Capture the cell that displays the provided text and extract its [x, y] central coordinate. 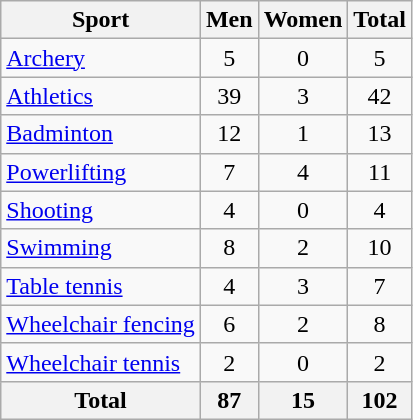
Wheelchair tennis [101, 362]
Women [303, 20]
Swimming [101, 248]
Table tennis [101, 286]
Powerlifting [101, 172]
102 [380, 400]
Men [229, 20]
6 [229, 324]
Archery [101, 58]
87 [229, 400]
42 [380, 96]
Wheelchair fencing [101, 324]
11 [380, 172]
15 [303, 400]
1 [303, 134]
Shooting [101, 210]
13 [380, 134]
39 [229, 96]
Athletics [101, 96]
Badminton [101, 134]
Sport [101, 20]
12 [229, 134]
10 [380, 248]
